Capture the cell that displays the provided text and extract its (x, y) central coordinate. 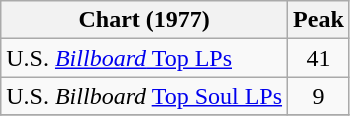
41 (319, 58)
Chart (1977) (144, 20)
U.S. Billboard Top LPs (144, 58)
U.S. Billboard Top Soul LPs (144, 96)
Peak (319, 20)
9 (319, 96)
